Find where the given text appears and provide that cell's center as [x, y] coordinate. 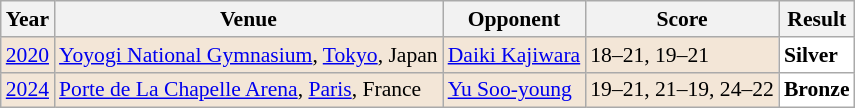
Venue [248, 19]
Bronze [817, 90]
2024 [28, 90]
Opponent [514, 19]
19–21, 21–19, 24–22 [682, 90]
Score [682, 19]
18–21, 19–21 [682, 55]
Year [28, 19]
Yoyogi National Gymnasium, Tokyo, Japan [248, 55]
2020 [28, 55]
Daiki Kajiwara [514, 55]
Yu Soo-young [514, 90]
Result [817, 19]
Silver [817, 55]
Porte de La Chapelle Arena, Paris, France [248, 90]
